Output the [x, y] coordinate of the center of the cell containing the given text.  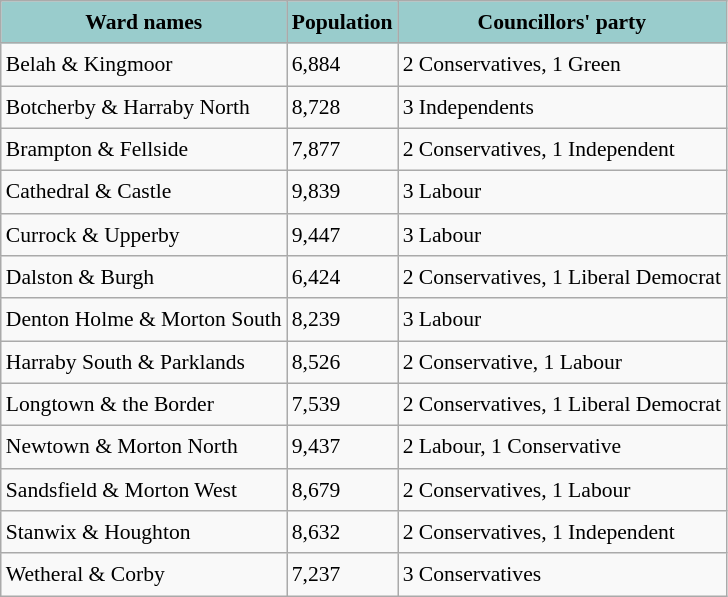
Councillors' party [562, 22]
Harraby South & Parklands [144, 362]
Population [342, 22]
Longtown & the Border [144, 406]
7,237 [342, 576]
9,447 [342, 236]
Wetheral & Corby [144, 576]
2 Conservative, 1 Labour [562, 362]
7,539 [342, 406]
Botcherby & Harraby North [144, 108]
2 Conservatives, 1 Labour [562, 490]
8,632 [342, 532]
Sandsfield & Morton West [144, 490]
6,424 [342, 278]
Cathedral & Castle [144, 192]
3 Independents [562, 108]
8,526 [342, 362]
Currock & Upperby [144, 236]
Newtown & Morton North [144, 448]
8,239 [342, 320]
3 Conservatives [562, 576]
6,884 [342, 66]
2 Conservatives, 1 Green [562, 66]
Dalston & Burgh [144, 278]
8,679 [342, 490]
Belah & Kingmoor [144, 66]
Stanwix & Houghton [144, 532]
Denton Holme & Morton South [144, 320]
Ward names [144, 22]
Brampton & Fellside [144, 150]
9,839 [342, 192]
7,877 [342, 150]
9,437 [342, 448]
2 Labour, 1 Conservative [562, 448]
8,728 [342, 108]
